Scan for the cell matching the given text and deliver its (X, Y) coordinate at center. 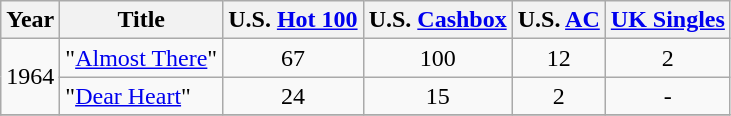
U.S. AC (558, 20)
- (668, 96)
100 (438, 58)
"Dear Heart" (142, 96)
67 (293, 58)
Title (142, 20)
U.S. Cashbox (438, 20)
12 (558, 58)
15 (438, 96)
Year (30, 20)
"Almost There" (142, 58)
UK Singles (668, 20)
U.S. Hot 100 (293, 20)
1964 (30, 77)
24 (293, 96)
